Identify which cell holds the provided text, then report its (x, y) central coordinate. 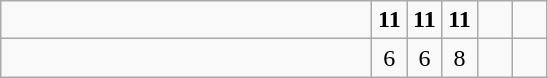
8 (460, 58)
